Locate the cell with the specified text and output its (x, y) center coordinate. 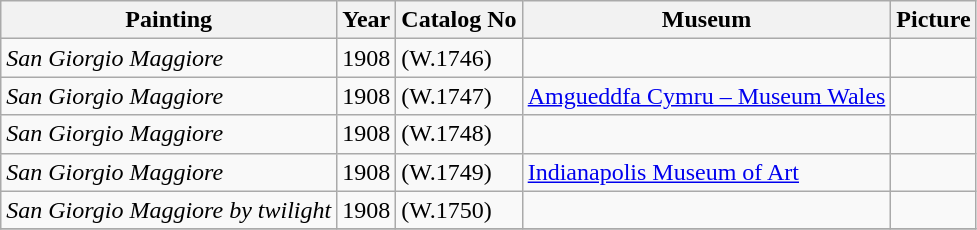
(W.1748) (459, 134)
San Giorgio Maggiore by twilight (169, 210)
Year (366, 20)
Picture (934, 20)
Indianapolis Museum of Art (706, 172)
(W.1746) (459, 58)
Amgueddfa Cymru – Museum Wales (706, 96)
(W.1749) (459, 172)
Catalog No (459, 20)
(W.1747) (459, 96)
Museum (706, 20)
Painting (169, 20)
(W.1750) (459, 210)
